Detect which cell encompasses the target text, then output its [x, y] center coordinate. 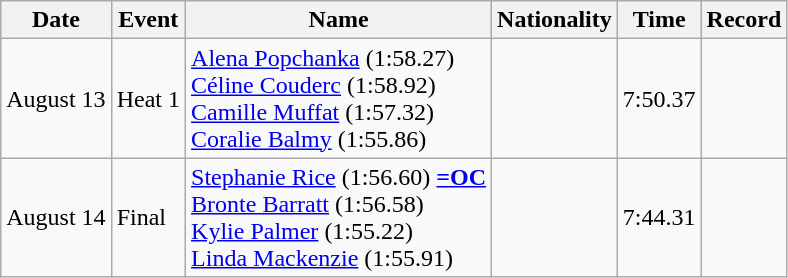
Date [56, 20]
7:50.37 [659, 98]
August 13 [56, 98]
Event [148, 20]
Record [744, 20]
Final [148, 218]
Nationality [555, 20]
Name [339, 20]
Stephanie Rice (1:56.60) =OCBronte Barratt (1:56.58)Kylie Palmer (1:55.22)Linda Mackenzie (1:55.91) [339, 218]
Heat 1 [148, 98]
August 14 [56, 218]
Time [659, 20]
Alena Popchanka (1:58.27)Céline Couderc (1:58.92)Camille Muffat (1:57.32)Coralie Balmy (1:55.86) [339, 98]
7:44.31 [659, 218]
